Provide the (X, Y) coordinate of the cell's center where the given text is located.  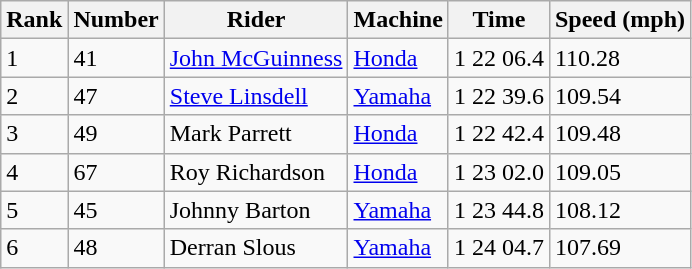
110.28 (620, 58)
4 (34, 172)
1 22 06.4 (498, 58)
Speed (mph) (620, 20)
109.48 (620, 134)
Steve Linsdell (256, 96)
Mark Parrett (256, 134)
47 (116, 96)
107.69 (620, 248)
1 22 39.6 (498, 96)
1 23 02.0 (498, 172)
6 (34, 248)
Derran Slous (256, 248)
Rider (256, 20)
41 (116, 58)
1 23 44.8 (498, 210)
109.54 (620, 96)
Johnny Barton (256, 210)
67 (116, 172)
5 (34, 210)
45 (116, 210)
2 (34, 96)
49 (116, 134)
3 (34, 134)
1 22 42.4 (498, 134)
John McGuinness (256, 58)
48 (116, 248)
109.05 (620, 172)
1 24 04.7 (498, 248)
1 (34, 58)
108.12 (620, 210)
Roy Richardson (256, 172)
Number (116, 20)
Machine (398, 20)
Rank (34, 20)
Time (498, 20)
